Return the (X, Y) coordinate for the center point of the cell that contains the specified text.  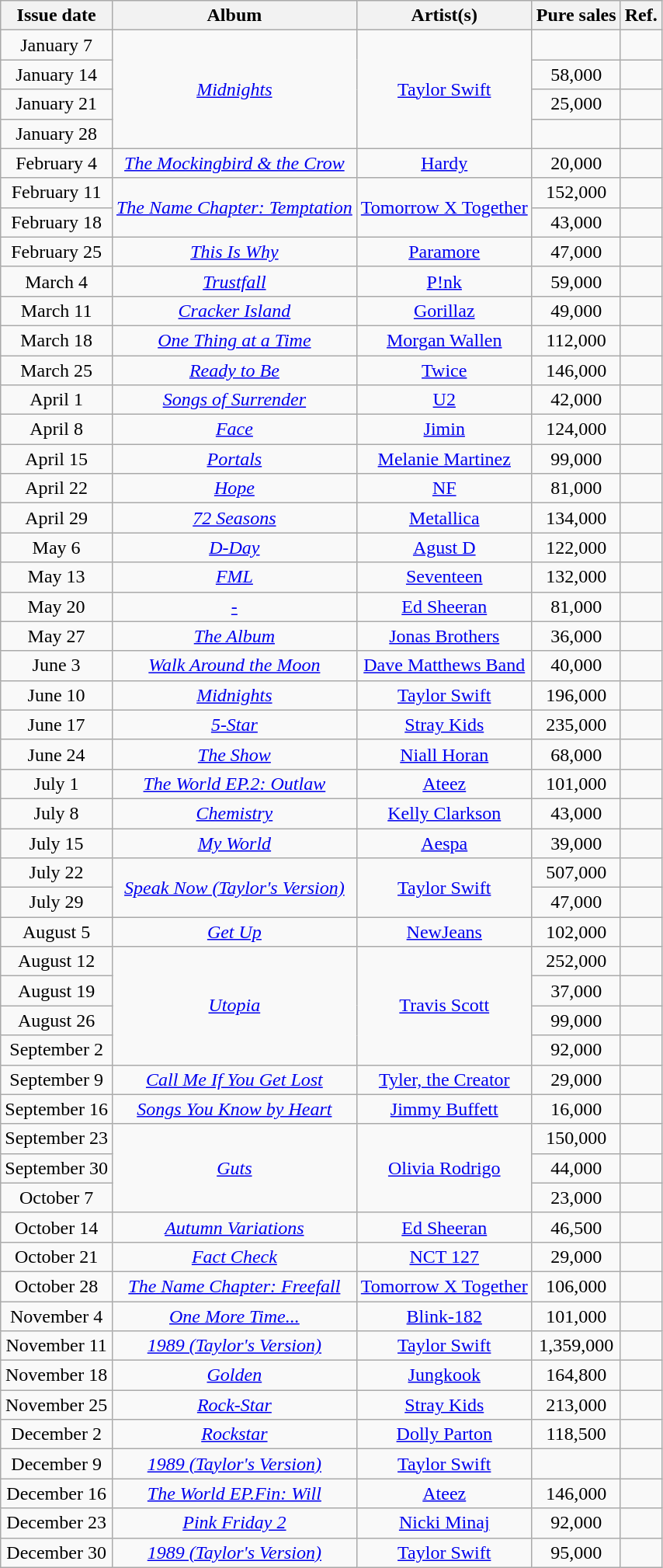
Tyler, the Creator (444, 1080)
Speak Now (Taylor's Version) (234, 888)
Songs You Know by Heart (234, 1109)
Portals (234, 459)
Fact Check (234, 1257)
Aespa (444, 843)
36,000 (576, 636)
252,000 (576, 961)
213,000 (576, 1405)
39,000 (576, 843)
95,000 (576, 1552)
NF (444, 488)
Agust D (444, 548)
Travis Scott (444, 1006)
Rockstar (234, 1434)
August 26 (57, 1020)
235,000 (576, 725)
Artist(s) (444, 16)
49,000 (576, 311)
April 22 (57, 488)
December 9 (57, 1464)
September 30 (57, 1168)
June 17 (57, 725)
June 24 (57, 754)
25,000 (576, 104)
20,000 (576, 163)
Call Me If You Get Lost (234, 1080)
124,000 (576, 429)
November 4 (57, 1316)
Olivia Rodrigo (444, 1168)
November 18 (57, 1375)
P!nk (444, 281)
37,000 (576, 991)
March 4 (57, 281)
The Name Chapter: Freefall (234, 1286)
December 23 (57, 1523)
August 19 (57, 991)
January 28 (57, 134)
November 11 (57, 1346)
196,000 (576, 695)
Jimmy Buffett (444, 1109)
December 16 (57, 1493)
Ref. (641, 16)
May 27 (57, 636)
May 13 (57, 577)
118,500 (576, 1434)
59,000 (576, 281)
72 Seasons (234, 518)
The World EP.Fin: Will (234, 1493)
Paramore (444, 252)
March 25 (57, 370)
5-Star (234, 725)
Niall Horan (444, 754)
Jimin (444, 429)
23,000 (576, 1198)
November 25 (57, 1405)
April 29 (57, 518)
D-Day (234, 548)
Jonas Brothers (444, 636)
Issue date (57, 16)
One More Time... (234, 1316)
Guts (234, 1168)
April 8 (57, 429)
Walk Around the Moon (234, 666)
Pink Friday 2 (234, 1523)
October 21 (57, 1257)
Gorillaz (444, 311)
September 2 (57, 1050)
July 1 (57, 784)
Nicki Minaj (444, 1523)
112,000 (576, 340)
132,000 (576, 577)
The Mockingbird & the Crow (234, 163)
42,000 (576, 400)
Songs of Surrender (234, 400)
September 9 (57, 1080)
150,000 (576, 1139)
46,500 (576, 1227)
The World EP.2: Outlaw (234, 784)
Album (234, 16)
Trustfall (234, 281)
58,000 (576, 75)
January 7 (57, 45)
Get Up (234, 932)
July 8 (57, 813)
August 12 (57, 961)
122,000 (576, 548)
NewJeans (444, 932)
August 5 (57, 932)
FML (234, 577)
March 11 (57, 311)
Autumn Variations (234, 1227)
102,000 (576, 932)
134,000 (576, 518)
September 16 (57, 1109)
Hope (234, 488)
Utopia (234, 1006)
December 30 (57, 1552)
- (234, 607)
The Album (234, 636)
July 29 (57, 902)
February 4 (57, 163)
Metallica (444, 518)
507,000 (576, 873)
152,000 (576, 193)
This Is Why (234, 252)
Seventeen (444, 577)
January 21 (57, 104)
40,000 (576, 666)
October 28 (57, 1286)
February 18 (57, 222)
October 14 (57, 1227)
Kelly Clarkson (444, 813)
April 15 (57, 459)
Jungkook (444, 1375)
Twice (444, 370)
September 23 (57, 1139)
44,000 (576, 1168)
April 1 (57, 400)
Melanie Martinez (444, 459)
1,359,000 (576, 1346)
One Thing at a Time (234, 340)
December 2 (57, 1434)
NCT 127 (444, 1257)
Hardy (444, 163)
June 3 (57, 666)
Cracker Island (234, 311)
68,000 (576, 754)
June 10 (57, 695)
Blink-182 (444, 1316)
Chemistry (234, 813)
My World (234, 843)
February 11 (57, 193)
16,000 (576, 1109)
May 6 (57, 548)
The Show (234, 754)
Rock-Star (234, 1405)
March 18 (57, 340)
Dolly Parton (444, 1434)
October 7 (57, 1198)
The Name Chapter: Temptation (234, 207)
July 22 (57, 873)
January 14 (57, 75)
106,000 (576, 1286)
Dave Matthews Band (444, 666)
Face (234, 429)
Ready to Be (234, 370)
July 15 (57, 843)
Golden (234, 1375)
May 20 (57, 607)
Pure sales (576, 16)
U2 (444, 400)
February 25 (57, 252)
164,800 (576, 1375)
Morgan Wallen (444, 340)
